Provide the (X, Y) coordinate of the cell's center where the given text is located.  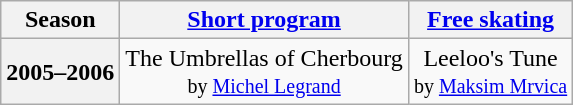
The Umbrellas of Cherbourg by Michel Legrand (264, 72)
2005–2006 (60, 72)
Free skating (490, 20)
Leeloo's Tune by Maksim Mrvica (490, 72)
Short program (264, 20)
Season (60, 20)
